From the cell containing the given text, extract its center point as [X, Y] coordinate. 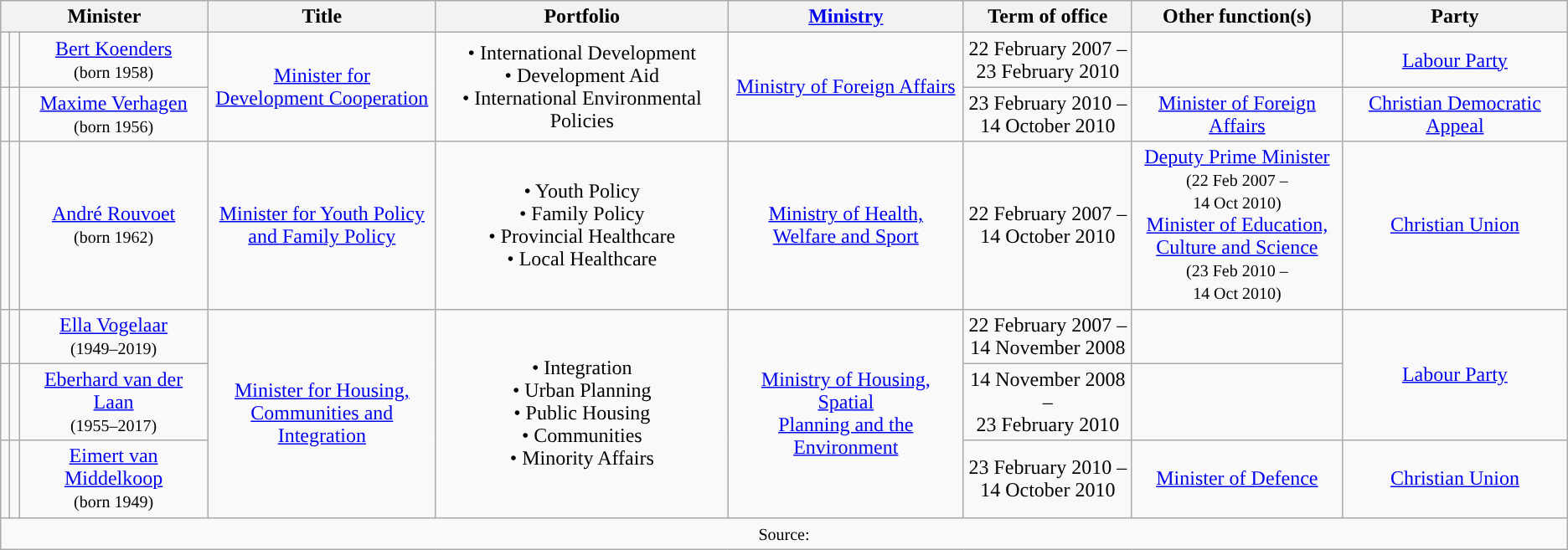
Party [1456, 17]
Eberhard van der Laan (1955–2017) [114, 402]
André Rouvoet (born 1962) [114, 225]
Bert Koenders (born 1958) [114, 60]
Minister for Youth Policy and Family Policy [322, 225]
Minister for Development Cooperation [322, 87]
22 February 2007 – 23 February 2010 [1047, 60]
Ministry of Health, Welfare and Sport [846, 225]
22 February 2007 – 14 October 2010 [1047, 225]
• Integration • Urban Planning • Public Housing • Communities • Minority Affairs [581, 414]
Minister of Defence [1236, 479]
Eimert van Middelkoop (born 1949) [114, 479]
Ministry of Foreign Affairs [846, 87]
14 November 2008 – 23 February 2010 [1047, 402]
Ministry of Housing, Spatial Planning and the Environment [846, 414]
Christian Democratic Appeal [1456, 114]
Portfolio [581, 17]
Minister for Housing, Communities and Integration [322, 414]
Minister [105, 17]
Title [322, 17]
Maxime Verhagen (born 1956) [114, 114]
22 February 2007 – 14 November 2008 [1047, 337]
Ella Vogelaar (1949–2019) [114, 337]
Term of office [1047, 17]
• Youth Policy • Family Policy • Provincial Healthcare • Local Healthcare [581, 225]
Minister of Foreign Affairs [1236, 114]
Ministry [846, 17]
Deputy Prime Minister (22 Feb 2007 – 14 Oct 2010) Minister of Education, Culture and Science (23 Feb 2010 – 14 Oct 2010) [1236, 225]
Source: [784, 533]
• International Development • Development Aid • International Environmental Policies [581, 87]
Other function(s) [1236, 17]
